Search for the cell housing the specified text and yield its [X, Y] center coordinate. 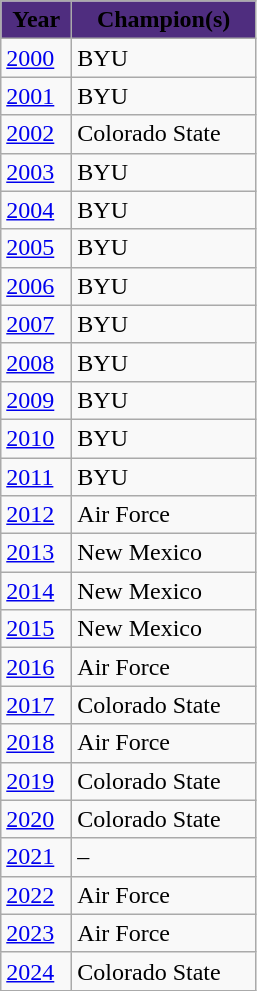
2003 [36, 172]
2013 [36, 553]
2018 [36, 743]
2024 [36, 971]
2022 [36, 895]
2001 [36, 96]
2000 [36, 58]
2006 [36, 286]
2016 [36, 667]
– [164, 857]
2019 [36, 781]
2012 [36, 515]
2002 [36, 134]
2015 [36, 629]
2010 [36, 438]
2005 [36, 248]
2011 [36, 477]
Year [36, 20]
2017 [36, 705]
2014 [36, 591]
2008 [36, 362]
2007 [36, 324]
2021 [36, 857]
Champion(s) [164, 20]
2020 [36, 819]
2004 [36, 210]
2023 [36, 933]
2009 [36, 400]
